Return the [X, Y] coordinate for the center point of the cell that contains the specified text.  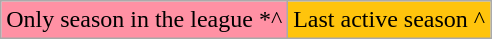
Only season in the league *^ [144, 20]
Last active season ^ [390, 20]
